Extract the (X, Y) coordinate from the center of the cell holding the provided text.  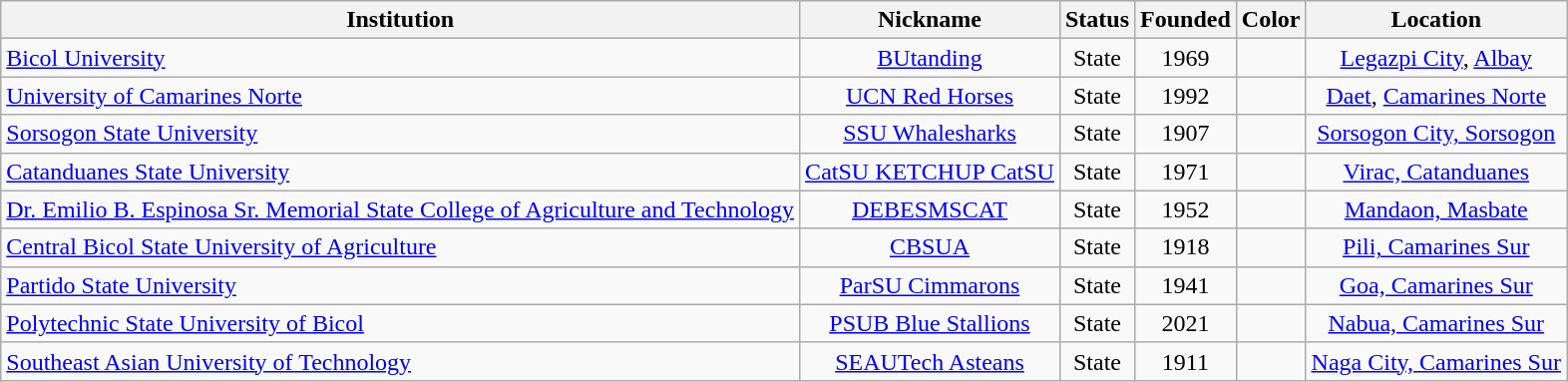
Legazpi City, Albay (1436, 58)
1907 (1186, 134)
UCN Red Horses (930, 96)
CBSUA (930, 247)
1918 (1186, 247)
Polytechnic State University of Bicol (401, 323)
SSU Whalesharks (930, 134)
1969 (1186, 58)
Color (1271, 20)
Nabua, Camarines Sur (1436, 323)
Founded (1186, 20)
Pili, Camarines Sur (1436, 247)
2021 (1186, 323)
Nickname (930, 20)
Institution (401, 20)
Daet, Camarines Norte (1436, 96)
SEAUTech Asteans (930, 361)
Mandaon, Masbate (1436, 209)
Dr. Emilio B. Espinosa Sr. Memorial State College of Agriculture and Technology (401, 209)
Sorsogon City, Sorsogon (1436, 134)
Naga City, Camarines Sur (1436, 361)
Goa, Camarines Sur (1436, 285)
1952 (1186, 209)
CatSU KETCHUP CatSU (930, 172)
Catanduanes State University (401, 172)
Bicol University (401, 58)
ParSU Cimmarons (930, 285)
Partido State University (401, 285)
1941 (1186, 285)
Location (1436, 20)
PSUB Blue Stallions (930, 323)
Sorsogon State University (401, 134)
1992 (1186, 96)
DEBESMSCAT (930, 209)
Status (1097, 20)
1971 (1186, 172)
Virac, Catanduanes (1436, 172)
Southeast Asian University of Technology (401, 361)
University of Camarines Norte (401, 96)
1911 (1186, 361)
BUtanding (930, 58)
Central Bicol State University of Agriculture (401, 247)
